Scan for the cell matching the given text and deliver its (X, Y) coordinate at center. 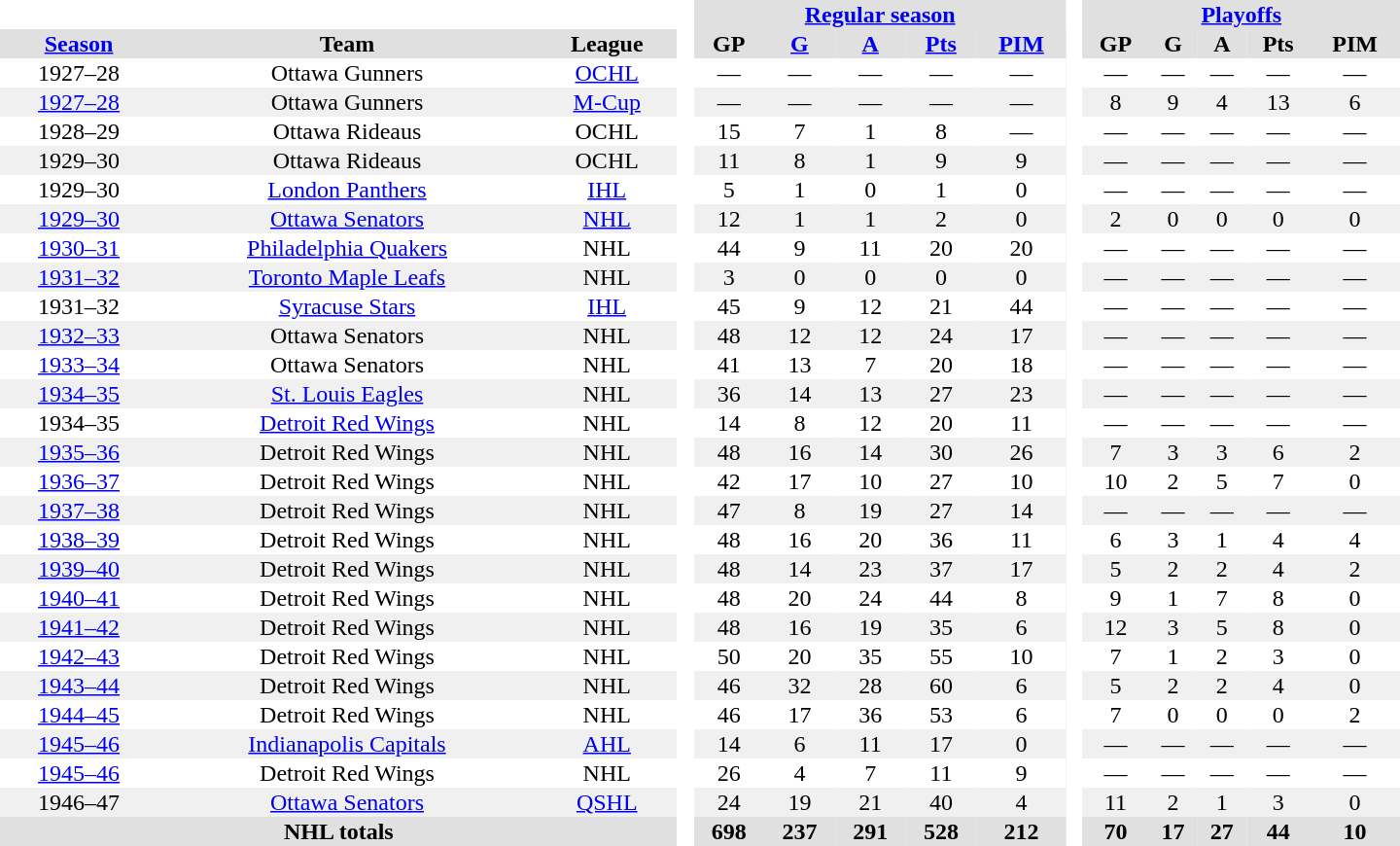
1942–43 (79, 656)
Regular season (879, 15)
28 (871, 686)
QSHL (607, 802)
St. Louis Eagles (347, 394)
50 (729, 656)
18 (1021, 365)
42 (729, 481)
528 (941, 831)
212 (1021, 831)
Playoffs (1242, 15)
1933–34 (79, 365)
1939–40 (79, 569)
1943–44 (79, 686)
1940–41 (79, 598)
40 (941, 802)
70 (1116, 831)
Indianapolis Capitals (347, 744)
1932–33 (79, 335)
AHL (607, 744)
1928–29 (79, 131)
Team (347, 44)
15 (729, 131)
60 (941, 686)
1930–31 (79, 248)
41 (729, 365)
30 (941, 452)
Syracuse Stars (347, 306)
League (607, 44)
32 (799, 686)
291 (871, 831)
Toronto Maple Leafs (347, 277)
55 (941, 656)
53 (941, 715)
1938–39 (79, 540)
37 (941, 569)
1935–36 (79, 452)
Philadelphia Quakers (347, 248)
London Panthers (347, 190)
698 (729, 831)
M-Cup (607, 102)
1944–45 (79, 715)
1936–37 (79, 481)
1941–42 (79, 627)
Season (79, 44)
47 (729, 511)
NHL totals (338, 831)
1937–38 (79, 511)
1946–47 (79, 802)
237 (799, 831)
45 (729, 306)
